Identify which cell holds the provided text, then report its (x, y) central coordinate. 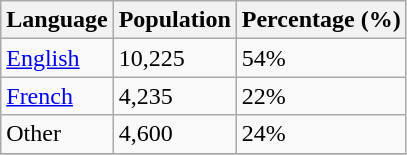
Percentage (%) (321, 20)
54% (321, 58)
Language (57, 20)
10,225 (174, 58)
English (57, 58)
4,235 (174, 96)
4,600 (174, 134)
24% (321, 134)
22% (321, 96)
Population (174, 20)
Other (57, 134)
French (57, 96)
